Capture the cell that displays the provided text and extract its (X, Y) central coordinate. 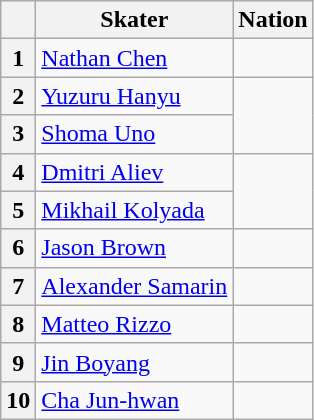
5 (18, 210)
Jin Boyang (134, 362)
Yuzuru Hanyu (134, 96)
Alexander Samarin (134, 286)
Cha Jun-hwan (134, 400)
6 (18, 248)
2 (18, 96)
3 (18, 134)
Jason Brown (134, 248)
8 (18, 324)
1 (18, 58)
Dmitri Aliev (134, 172)
Nathan Chen (134, 58)
4 (18, 172)
Nation (273, 20)
Skater (134, 20)
Matteo Rizzo (134, 324)
Mikhail Kolyada (134, 210)
Shoma Uno (134, 134)
9 (18, 362)
7 (18, 286)
10 (18, 400)
